Provide the (X, Y) coordinate of the cell's center where the given text is located.  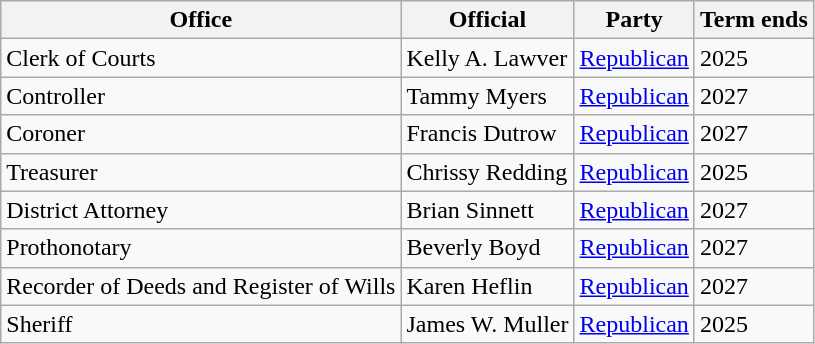
Karen Heflin (488, 286)
Coroner (201, 134)
Term ends (754, 20)
Treasurer (201, 172)
Sheriff (201, 324)
Kelly A. Lawver (488, 58)
Francis Dutrow (488, 134)
Official (488, 20)
Party (634, 20)
Tammy Myers (488, 96)
Beverly Boyd (488, 248)
Office (201, 20)
Chrissy Redding (488, 172)
Prothonotary (201, 248)
Recorder of Deeds and Register of Wills (201, 286)
Controller (201, 96)
James W. Muller (488, 324)
Clerk of Courts (201, 58)
Brian Sinnett (488, 210)
District Attorney (201, 210)
